For the text-containing cell, return its midpoint in [x, y] coordinate format. 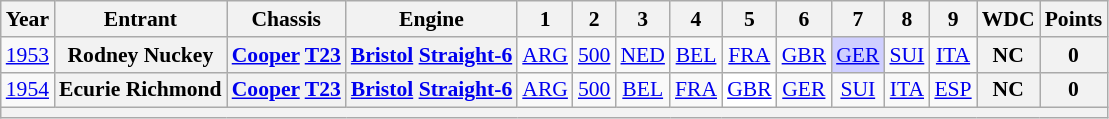
NED [642, 55]
2 [594, 19]
5 [750, 19]
1954 [28, 90]
1 [545, 19]
Rodney Nuckey [140, 55]
8 [906, 19]
6 [804, 19]
Points [1074, 19]
9 [952, 19]
ESP [952, 90]
WDC [1008, 19]
Ecurie Richmond [140, 90]
1953 [28, 55]
Year [28, 19]
4 [696, 19]
Entrant [140, 19]
3 [642, 19]
Chassis [286, 19]
Engine [432, 19]
7 [858, 19]
